Determine the (X, Y) coordinate at the center of the cell enclosing the given text.  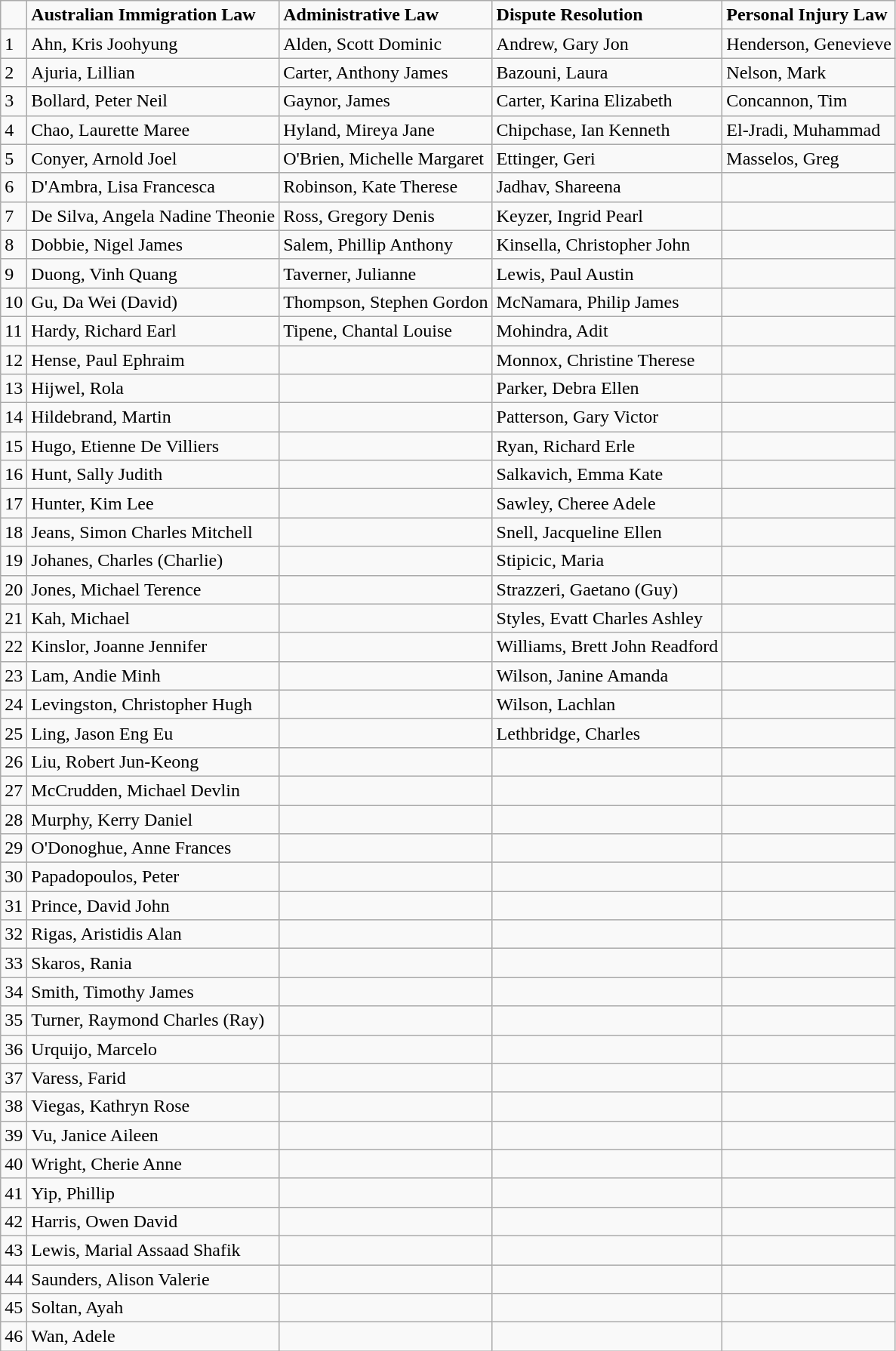
Mohindra, Adit (607, 331)
Hildebrand, Martin (153, 417)
30 (14, 877)
Ettinger, Geri (607, 158)
Hunt, Sally Judith (153, 475)
2 (14, 72)
Carter, Anthony James (386, 72)
Henderson, Genevieve (809, 44)
Dispute Resolution (607, 15)
43 (14, 1250)
Williams, Brett John Readford (607, 647)
Wilson, Janine Amanda (607, 675)
22 (14, 647)
Ajuria, Lillian (153, 72)
18 (14, 532)
15 (14, 446)
Styles, Evatt Charles Ashley (607, 618)
Monnox, Christine Therese (607, 360)
24 (14, 704)
Hunter, Kim Lee (153, 503)
7 (14, 216)
1 (14, 44)
Harris, Owen David (153, 1221)
Ling, Jason Eng Eu (153, 733)
17 (14, 503)
Lewis, Marial Assaad Shafik (153, 1250)
Varess, Farid (153, 1078)
O'Brien, Michelle Margaret (386, 158)
Kinsella, Christopher John (607, 245)
42 (14, 1221)
13 (14, 389)
35 (14, 1020)
Ross, Gregory Denis (386, 216)
Lam, Andie Minh (153, 675)
28 (14, 819)
Chao, Laurette Maree (153, 130)
El-Jradi, Muhammad (809, 130)
5 (14, 158)
3 (14, 101)
De Silva, Angela Nadine Theonie (153, 216)
Administrative Law (386, 15)
6 (14, 187)
Lethbridge, Charles (607, 733)
McCrudden, Michael Devlin (153, 790)
Snell, Jacqueline Ellen (607, 532)
Viegas, Kathryn Rose (153, 1106)
12 (14, 360)
Australian Immigration Law (153, 15)
Salem, Phillip Anthony (386, 245)
Lewis, Paul Austin (607, 273)
40 (14, 1164)
Personal Injury Law (809, 15)
Carter, Karina Elizabeth (607, 101)
Sawley, Cheree Adele (607, 503)
Bollard, Peter Neil (153, 101)
Nelson, Mark (809, 72)
34 (14, 992)
Salkavich, Emma Kate (607, 475)
Jadhav, Shareena (607, 187)
Alden, Scott Dominic (386, 44)
Murphy, Kerry Daniel (153, 819)
Gaynor, James (386, 101)
Bazouni, Laura (607, 72)
4 (14, 130)
Parker, Debra Ellen (607, 389)
Hense, Paul Ephraim (153, 360)
45 (14, 1308)
Levingston, Christopher Hugh (153, 704)
Ryan, Richard Erle (607, 446)
31 (14, 906)
Jeans, Simon Charles Mitchell (153, 532)
Kinslor, Joanne Jennifer (153, 647)
16 (14, 475)
Duong, Vinh Quang (153, 273)
Chipchase, Ian Kenneth (607, 130)
Prince, David John (153, 906)
8 (14, 245)
Urquijo, Marcelo (153, 1049)
Yip, Phillip (153, 1193)
Stipicic, Maria (607, 561)
Hardy, Richard Earl (153, 331)
Wilson, Lachlan (607, 704)
9 (14, 273)
McNamara, Philip James (607, 302)
Ahn, Kris Joohyung (153, 44)
Turner, Raymond Charles (Ray) (153, 1020)
Taverner, Julianne (386, 273)
25 (14, 733)
Skaros, Rania (153, 963)
Keyzer, Ingrid Pearl (607, 216)
Thompson, Stephen Gordon (386, 302)
Gu, Da Wei (David) (153, 302)
29 (14, 848)
Johanes, Charles (Charlie) (153, 561)
D'Ambra, Lisa Francesca (153, 187)
36 (14, 1049)
46 (14, 1337)
Wright, Cherie Anne (153, 1164)
39 (14, 1135)
20 (14, 589)
Hyland, Mireya Jane (386, 130)
32 (14, 934)
37 (14, 1078)
Conyer, Arnold Joel (153, 158)
Hugo, Etienne De Villiers (153, 446)
Jones, Michael Terence (153, 589)
33 (14, 963)
Tipene, Chantal Louise (386, 331)
Liu, Robert Jun-Keong (153, 762)
11 (14, 331)
21 (14, 618)
38 (14, 1106)
Concannon, Tim (809, 101)
26 (14, 762)
44 (14, 1279)
Papadopoulos, Peter (153, 877)
Dobbie, Nigel James (153, 245)
Hijwel, Rola (153, 389)
10 (14, 302)
Patterson, Gary Victor (607, 417)
27 (14, 790)
Wan, Adele (153, 1337)
19 (14, 561)
41 (14, 1193)
O'Donoghue, Anne Frances (153, 848)
Strazzeri, Gaetano (Guy) (607, 589)
Soltan, Ayah (153, 1308)
Kah, Michael (153, 618)
23 (14, 675)
Masselos, Greg (809, 158)
Robinson, Kate Therese (386, 187)
14 (14, 417)
Rigas, Aristidis Alan (153, 934)
Andrew, Gary Jon (607, 44)
Saunders, Alison Valerie (153, 1279)
Smith, Timothy James (153, 992)
Vu, Janice Aileen (153, 1135)
